Identify which cell holds the provided text, then report its [X, Y] central coordinate. 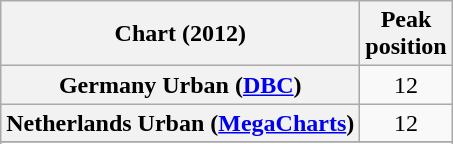
Netherlands Urban (MegaCharts) [180, 123]
Peakposition [406, 34]
Chart (2012) [180, 34]
Germany Urban (DBC) [180, 85]
